Locate the cell with the specified text and output its [x, y] center coordinate. 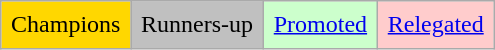
Runners-up [198, 25]
Relegated [436, 25]
Champions [66, 25]
Promoted [320, 25]
